Provide the (x, y) coordinate of the cell's center where the given text is located.  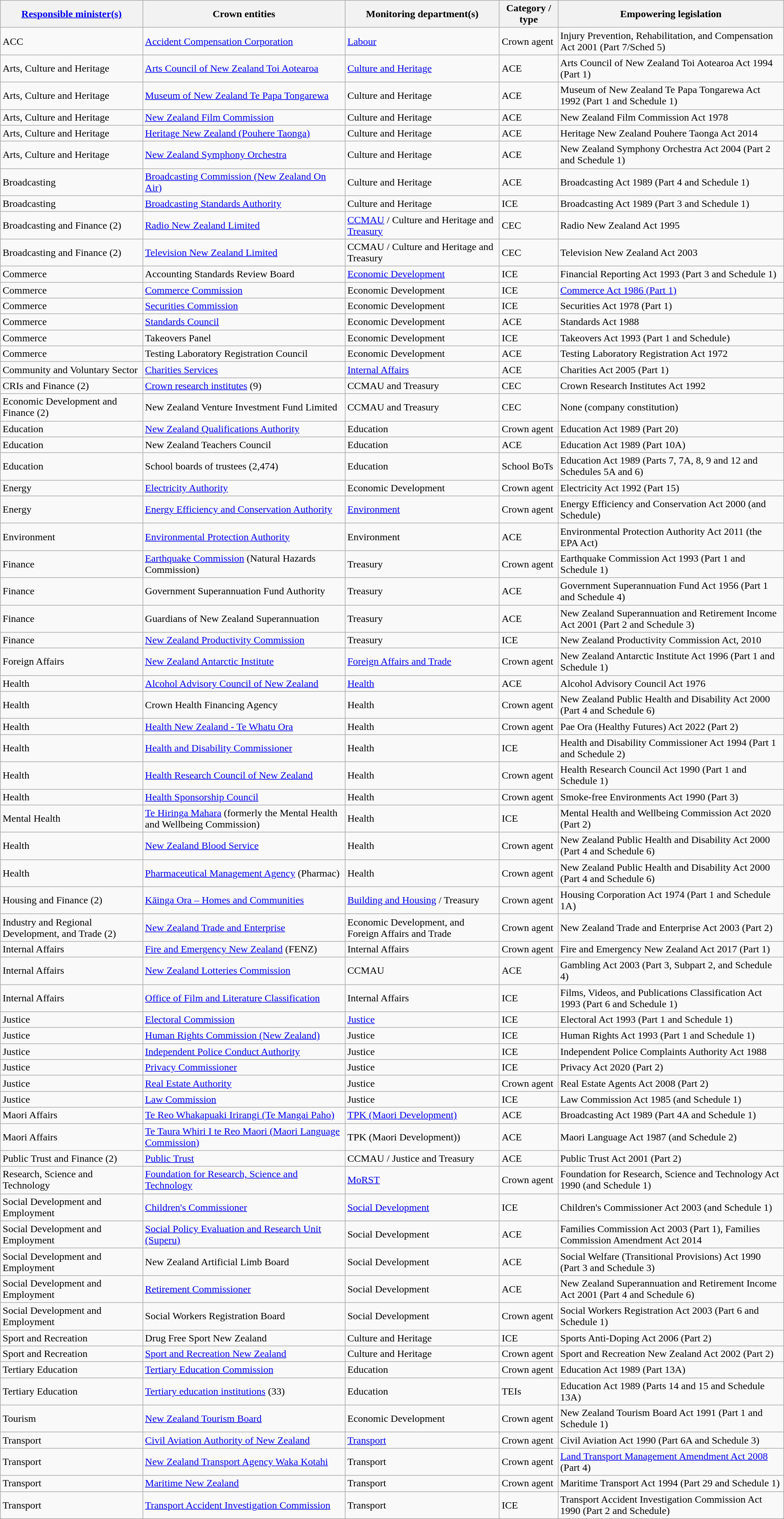
New Zealand Tourism Board Act 1991 (Part 1 and Schedule 1) (671, 1419)
Public Trust (244, 1158)
Fire and Emergency New Zealand Act 2017 (Part 1) (671, 949)
Education Act 1989 (Part 10A) (671, 445)
Museum of New Zealand Te Papa Tongarewa (244, 95)
Financial Reporting Act 1993 (Part 3 and Schedule 1) (671, 274)
Energy Efficiency and Conservation Act 2000 (and Schedule) (671, 509)
Charities Act 2005 (Part 1) (671, 370)
Building and Housing / Treasury (422, 900)
Takeovers Act 1993 (Part 1 and Schedule) (671, 338)
New Zealand Antarctic Institute (244, 662)
Electricity Authority (244, 488)
TPK (Maori Development) (422, 1115)
Films, Videos, and Publications Classification Act 1993 (Part 6 and Schedule 1) (671, 998)
Labour (422, 41)
Energy Efficiency and Conservation Authority (244, 509)
Te Reo Whakapuaki Irirangi (Te Mangai Paho) (244, 1115)
TEIs (529, 1391)
CCMAU (422, 971)
New Zealand Artificial Limb Board (244, 1261)
Takeovers Panel (244, 338)
Testing Laboratory Registration Council (244, 354)
Commerce Act 1986 (Part 1) (671, 290)
Government Superannuation Fund Act 1956 (Part 1 and Schedule 4) (671, 591)
Mental Health and Wellbeing Commission Act 2020 (Part 2) (671, 818)
Earthquake Commission (Natural Hazards Commission) (244, 564)
Electricity Act 1992 (Part 15) (671, 488)
Maori Language Act 1987 (and Schedule 2) (671, 1137)
Environmental Protection Authority (244, 537)
New Zealand Trade and Enterprise (244, 927)
Transport Accident Investigation Commission Act 1990 (Part 2 and Schedule) (671, 1505)
Electoral Act 1993 (Part 1 and Schedule 1) (671, 1020)
Economic Development and Finance (2) (72, 407)
New Zealand Trade and Enterprise Act 2003 (Part 2) (671, 927)
Arts Council of New Zealand Toi Aotearoa (244, 69)
Education Act 1989 (Part 20) (671, 429)
Land Transport Management Amendment Act 2008 (Part 4) (671, 1462)
New Zealand Venture Investment Fund Limited (244, 407)
Civil Aviation Act 1990 (Part 6A and Schedule 3) (671, 1440)
Accounting Standards Review Board (244, 274)
Te Hiringa Mahara (formerly the Mental Health and Wellbeing Commission) (244, 818)
New Zealand Superannuation and Retirement Income Act 2001 (Part 2 and Schedule 3) (671, 618)
Social Policy Evaluation and Research Unit (Superu) (244, 1235)
Office of Film and Literature Classification (244, 998)
Te Taura Whiri I te Reo Maori (Maori Language Commission) (244, 1137)
Broadcasting Act 1989 (Part 4 and Schedule 1) (671, 182)
Education Act 1989 (Parts 7, 7A, 8, 9 and 12 and Schedules 5A and 6) (671, 467)
Standards Council (244, 322)
Crown entities (244, 14)
Social Workers Registration Board (244, 1316)
New Zealand Transport Agency Waka Kotahi (244, 1462)
Social Welfare (Transitional Provisions) Act 1990 (Part 3 and Schedule 3) (671, 1261)
Independent Police Conduct Authority (244, 1052)
Foundation for Research, Science and Technology Act 1990 (and Schedule 1) (671, 1180)
New Zealand Antarctic Institute Act 1996 (Part 1 and Schedule 1) (671, 662)
New Zealand Tourism Board (244, 1419)
Real Estate Authority (244, 1083)
Health and Disability Commissioner Act 1994 (Part 1 and Schedule 2) (671, 748)
Sport and Recreation New Zealand Act 2002 (Part 2) (671, 1354)
New Zealand Symphony Orchestra Act 2004 (Part 2 and Schedule 1) (671, 155)
Research, Science and Technology (72, 1180)
New Zealand Lotteries Commission (244, 971)
Families Commission Act 2003 (Part 1), Families Commission Amendment Act 2014 (671, 1235)
New Zealand Blood Service (244, 846)
ACC (72, 41)
Children's Commissioner Act 2003 (and Schedule 1) (671, 1207)
New Zealand Superannuation and Retirement Income Act 2001 (Part 4 and Schedule 6) (671, 1289)
Public Trust and Finance (2) (72, 1158)
Public Trust Act 2001 (Part 2) (671, 1158)
Education Act 1989 (Part 13A) (671, 1370)
Broadcasting Act 1989 (Part 3 and Schedule 1) (671, 204)
Tertiary Education Commission (244, 1370)
Industry and Regional Development, and Trade (2) (72, 927)
Civil Aviation Authority of New Zealand (244, 1440)
Testing Laboratory Registration Act 1972 (671, 354)
Responsible minister(s) (72, 14)
Independent Police Complaints Authority Act 1988 (671, 1052)
New Zealand Productivity Commission (244, 640)
Maritime New Zealand (244, 1483)
Environmental Protection Authority Act 2011 (the EPA Act) (671, 537)
Alcohol Advisory Council of New Zealand (244, 683)
Housing and Finance (2) (72, 900)
Accident Compensation Corporation (244, 41)
Maritime Transport Act 1994 (Part 29 and Schedule 1) (671, 1483)
None (company constitution) (671, 407)
Tourism (72, 1419)
Alcohol Advisory Council Act 1976 (671, 683)
New Zealand Film Commission (244, 117)
MoRST (422, 1180)
Earthquake Commission Act 1993 (Part 1 and Schedule 1) (671, 564)
Pharmaceutical Management Agency (Pharmac) (244, 873)
Transport Accident Investigation Commission (244, 1505)
Law Commission Act 1985 (and Schedule 1) (671, 1099)
Drug Free Sport New Zealand (244, 1338)
Privacy Act 2020 (Part 2) (671, 1068)
Heritage New Zealand (Pouhere Taonga) (244, 133)
Health Sponsorship Council (244, 797)
Crown Research Institutes Act 1992 (671, 386)
Radio New Zealand Act 1995 (671, 225)
Law Commission (244, 1099)
New Zealand Teachers Council (244, 445)
Television New Zealand Limited (244, 252)
Health New Zealand - Te Whatu Ora (244, 727)
Smoke-free Environments Act 1990 (Part 3) (671, 797)
Foreign Affairs and Trade (422, 662)
Human Rights Act 1993 (Part 1 and Schedule 1) (671, 1036)
Museum of New Zealand Te Papa Tongarewa Act 1992 (Part 1 and Schedule 1) (671, 95)
Electoral Commission (244, 1020)
Arts Council of New Zealand Toi Aotearoa Act 1994 (Part 1) (671, 69)
Commerce Commission (244, 290)
Real Estate Agents Act 2008 (Part 2) (671, 1083)
Broadcasting Act 1989 (Part 4A and Schedule 1) (671, 1115)
Securities Act 1978 (Part 1) (671, 306)
New Zealand Productivity Commission Act, 2010 (671, 640)
Crown Health Financing Agency (244, 705)
School BoTs (529, 467)
Foreign Affairs (72, 662)
Empowering legislation (671, 14)
Children's Commissioner (244, 1207)
Injury Prevention, Rehabilitation, and Compensation Act 2001 (Part 7/Sched 5) (671, 41)
Crown research institutes (9) (244, 386)
Gambling Act 2003 (Part 3, Subpart 2, and Schedule 4) (671, 971)
Mental Health (72, 818)
Health Research Council Act 1990 (Part 1 and Schedule 1) (671, 776)
Radio New Zealand Limited (244, 225)
Broadcasting Standards Authority (244, 204)
CCMAU / Justice and Treasury (422, 1158)
TPK (Maori Development)) (422, 1137)
Housing Corporation Act 1974 (Part 1 and Schedule 1A) (671, 900)
Community and Voluntary Sector (72, 370)
Kāinga Ora – Homes and Communities (244, 900)
Category / type (529, 14)
Heritage New Zealand Pouhere Taonga Act 2014 (671, 133)
School boards of trustees (2,474) (244, 467)
CRIs and Finance (2) (72, 386)
Broadcasting Commission (New Zealand On Air) (244, 182)
Television New Zealand Act 2003 (671, 252)
New Zealand Symphony Orchestra (244, 155)
Government Superannuation Fund Authority (244, 591)
Privacy Commissioner (244, 1068)
Tertiary education institutions (33) (244, 1391)
Human Rights Commission (New Zealand) (244, 1036)
New Zealand Film Commission Act 1978 (671, 117)
Retirement Commissioner (244, 1289)
Health Research Council of New Zealand (244, 776)
Monitoring department(s) (422, 14)
New Zealand Qualifications Authority (244, 429)
Health and Disability Commissioner (244, 748)
Sports Anti-Doping Act 2006 (Part 2) (671, 1338)
Fire and Emergency New Zealand (FENZ) (244, 949)
Economic Development, and Foreign Affairs and Trade (422, 927)
Foundation for Research, Science and Technology (244, 1180)
Guardians of New Zealand Superannuation (244, 618)
Education Act 1989 (Parts 14 and 15 and Schedule 13A) (671, 1391)
Charities Services (244, 370)
Standards Act 1988 (671, 322)
Pae Ora (Healthy Futures) Act 2022 (Part 2) (671, 727)
Sport and Recreation New Zealand (244, 1354)
Social Workers Registration Act 2003 (Part 6 and Schedule 1) (671, 1316)
Securities Commission (244, 306)
